Extract the (x, y) coordinate from the center of the cell holding the provided text.  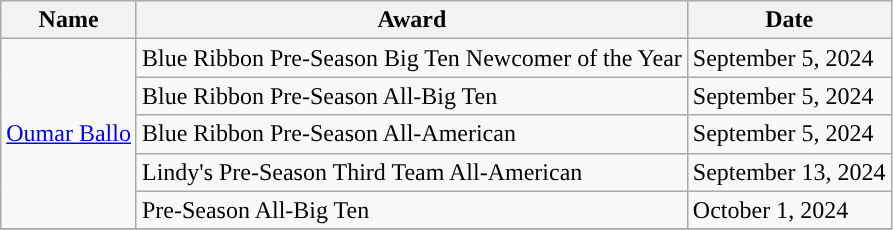
Lindy's Pre-Season Third Team All-American (412, 172)
Blue Ribbon Pre-Season Big Ten Newcomer of the Year (412, 58)
Date (789, 20)
Pre-Season All-Big Ten (412, 210)
Award (412, 20)
Blue Ribbon Pre-Season All-American (412, 134)
Oumar Ballo (69, 134)
October 1, 2024 (789, 210)
Blue Ribbon Pre-Season All-Big Ten (412, 96)
September 13, 2024 (789, 172)
Name (69, 20)
